Return the (X, Y) coordinate for the center point of the cell that contains the specified text.  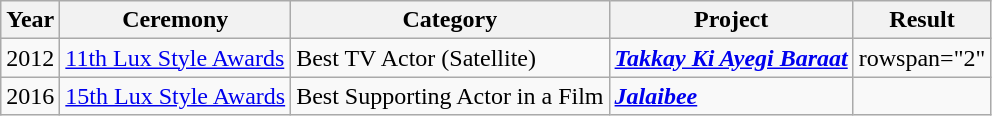
Best Supporting Actor in a Film (450, 96)
Takkay Ki Ayegi Baraat (731, 58)
rowspan="2" (922, 58)
Category (450, 20)
2016 (30, 96)
Year (30, 20)
Ceremony (176, 20)
Jalaibee (731, 96)
2012 (30, 58)
11th Lux Style Awards (176, 58)
Project (731, 20)
15th Lux Style Awards (176, 96)
Result (922, 20)
Best TV Actor (Satellite) (450, 58)
